Search for the cell housing the specified text and yield its (X, Y) center coordinate. 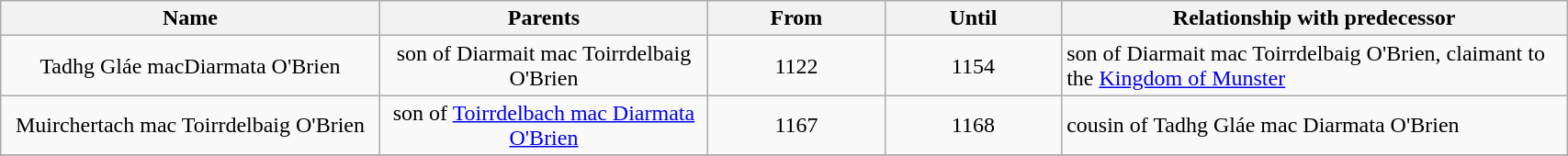
son of Toirrdelbach mac Diarmata O'Brien (544, 125)
Muirchertach mac Toirrdelbaig O'Brien (190, 125)
son of Diarmait mac Toirrdelbaig O'Brien (544, 66)
From (796, 18)
1122 (796, 66)
1167 (796, 125)
Tadhg Gláe macDiarmata O'Brien (190, 66)
Parents (544, 18)
1168 (973, 125)
Name (190, 18)
Relationship with predecessor (1314, 18)
son of Diarmait mac Toirrdelbaig O'Brien, claimant to the Kingdom of Munster (1314, 66)
Until (973, 18)
cousin of Tadhg Gláe mac Diarmata O'Brien (1314, 125)
1154 (973, 66)
